Pinpoint the cell where the given text exists, returning its (x, y) midpoint coordinate. 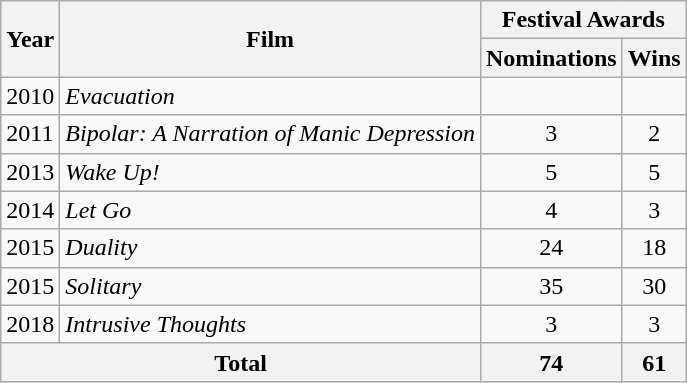
Year (30, 39)
18 (654, 248)
Festival Awards (583, 20)
Wake Up! (270, 172)
2018 (30, 324)
2010 (30, 96)
2013 (30, 172)
Film (270, 39)
Nominations (551, 58)
2 (654, 134)
Wins (654, 58)
35 (551, 286)
Let Go (270, 210)
30 (654, 286)
Evacuation (270, 96)
Total (241, 362)
74 (551, 362)
Intrusive Thoughts (270, 324)
Solitary (270, 286)
Duality (270, 248)
61 (654, 362)
Bipolar: A Narration of Manic Depression (270, 134)
2011 (30, 134)
24 (551, 248)
2014 (30, 210)
4 (551, 210)
